Determine the [x, y] coordinate at the center of the cell enclosing the given text.  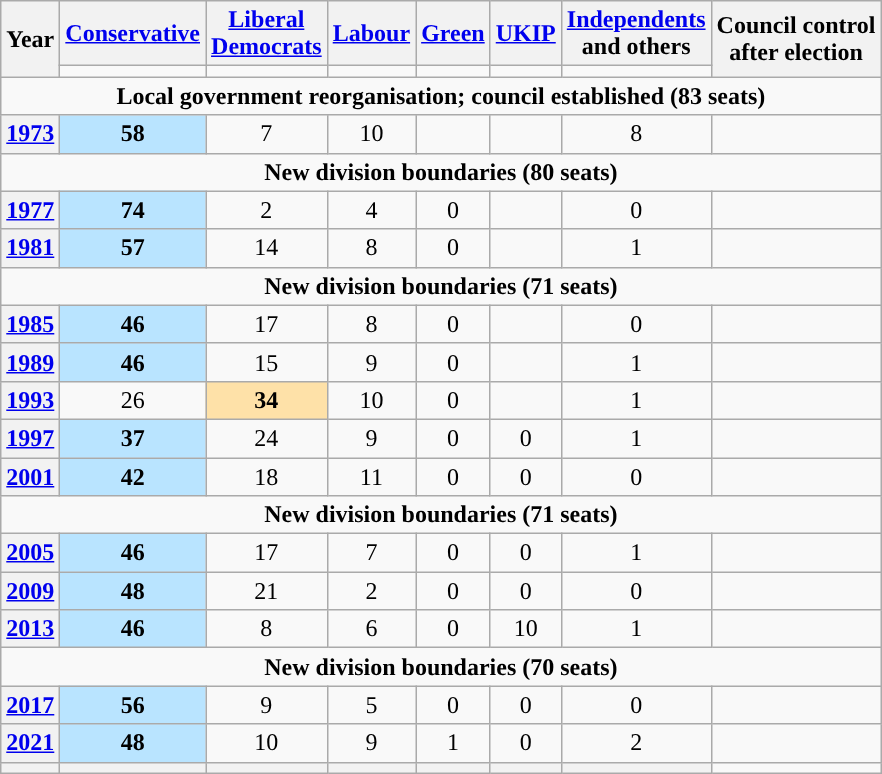
37 [133, 438]
1981 [30, 248]
2013 [30, 629]
1985 [30, 324]
Local government reorganisation; council established (83 seats) [441, 96]
26 [133, 400]
Labour [371, 34]
18 [267, 477]
6 [371, 629]
Conservative [133, 34]
21 [267, 591]
1997 [30, 438]
42 [133, 477]
56 [133, 705]
34 [267, 400]
2001 [30, 477]
14 [267, 248]
Liberal Democrats [267, 34]
2017 [30, 705]
Year [30, 39]
4 [371, 210]
Green [454, 34]
2009 [30, 591]
New division boundaries (80 seats) [441, 172]
2005 [30, 553]
58 [133, 134]
15 [267, 362]
74 [133, 210]
1993 [30, 400]
1977 [30, 210]
11 [371, 477]
24 [267, 438]
2021 [30, 743]
UKIP [526, 34]
57 [133, 248]
New division boundaries (70 seats) [441, 667]
1973 [30, 134]
Council controlafter election [796, 39]
5 [371, 705]
Independentsand others [636, 34]
1989 [30, 362]
